Find where the given text appears and provide that cell's center as [X, Y] coordinate. 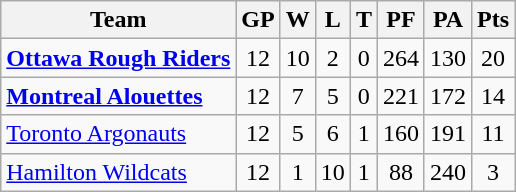
GP [258, 20]
W [298, 20]
3 [494, 172]
L [332, 20]
2 [332, 58]
Pts [494, 20]
Montreal Alouettes [118, 96]
160 [400, 134]
PF [400, 20]
191 [448, 134]
6 [332, 134]
240 [448, 172]
20 [494, 58]
130 [448, 58]
Ottawa Rough Riders [118, 58]
Hamilton Wildcats [118, 172]
264 [400, 58]
14 [494, 96]
PA [448, 20]
Team [118, 20]
11 [494, 134]
7 [298, 96]
T [364, 20]
221 [400, 96]
Toronto Argonauts [118, 134]
172 [448, 96]
88 [400, 172]
